Detect which cell encompasses the target text, then output its (X, Y) center coordinate. 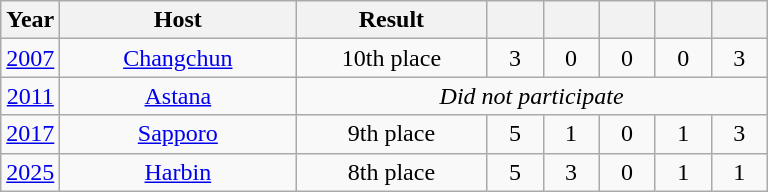
10th place (392, 58)
Result (392, 20)
2017 (30, 134)
Changchun (178, 58)
Did not participate (532, 96)
2011 (30, 96)
Host (178, 20)
Sapporo (178, 134)
2007 (30, 58)
Astana (178, 96)
Year (30, 20)
2025 (30, 172)
8th place (392, 172)
Harbin (178, 172)
9th place (392, 134)
